Return the [X, Y] coordinate for the center point of the cell that contains the specified text.  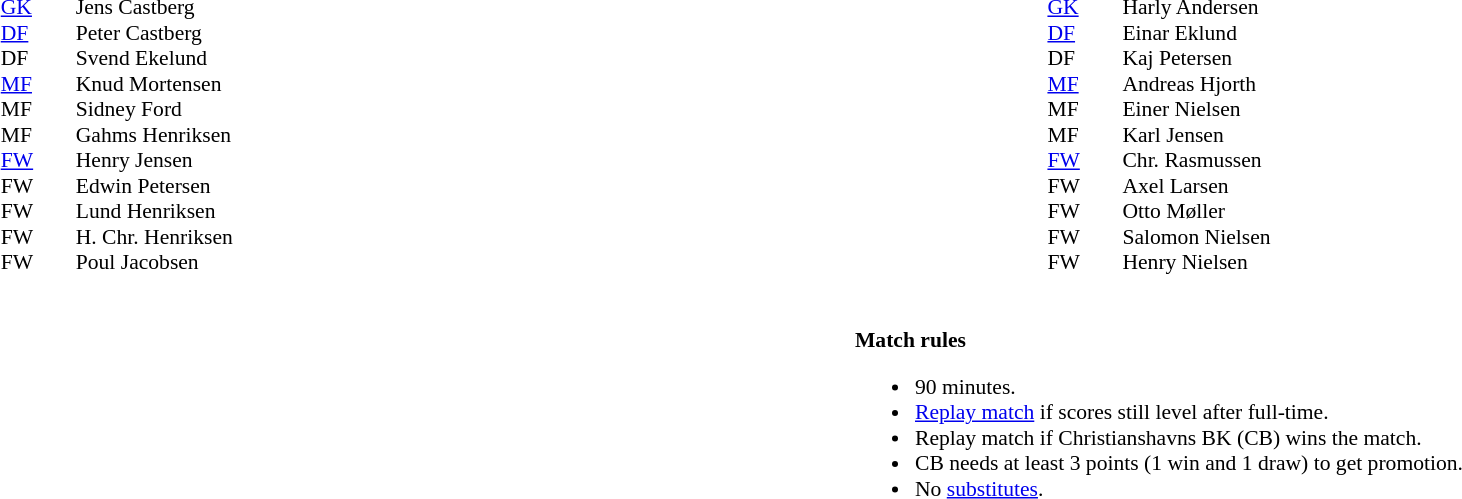
Einar Eklund [1196, 33]
Axel Larsen [1196, 186]
Einer Nielsen [1196, 109]
Henry Jensen [154, 161]
Svend Ekelund [154, 59]
Peter Castberg [154, 33]
Salomon Nielsen [1196, 237]
H. Chr. Henriksen [154, 237]
Karl Jensen [1196, 135]
Edwin Petersen [154, 186]
Otto Møller [1196, 211]
Henry Nielsen [1196, 263]
Poul Jacobsen [154, 263]
Kaj Petersen [1196, 59]
Andreas Hjorth [1196, 84]
Sidney Ford [154, 109]
Chr. Rasmussen [1196, 161]
Lund Henriksen [154, 211]
Knud Mortensen [154, 84]
Gahms Henriksen [154, 135]
